For the text-containing cell, return its midpoint in [x, y] coordinate format. 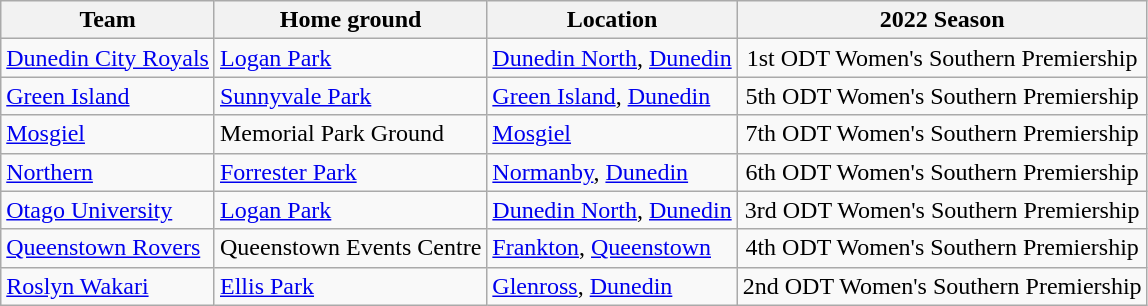
3rd ODT Women's Southern Premiership [942, 210]
4th ODT Women's Southern Premiership [942, 248]
Glenross, Dunedin [612, 286]
Location [612, 20]
Queenstown Rovers [108, 248]
Queenstown Events Centre [350, 248]
6th ODT Women's Southern Premiership [942, 172]
Memorial Park Ground [350, 134]
Green Island [108, 96]
Frankton, Queenstown [612, 248]
1st ODT Women's Southern Premiership [942, 58]
Forrester Park [350, 172]
7th ODT Women's Southern Premiership [942, 134]
2022 Season [942, 20]
Otago University [108, 210]
Northern [108, 172]
Ellis Park [350, 286]
Roslyn Wakari [108, 286]
Green Island, Dunedin [612, 96]
2nd ODT Women's Southern Premiership [942, 286]
Dunedin City Royals [108, 58]
Home ground [350, 20]
Sunnyvale Park [350, 96]
5th ODT Women's Southern Premiership [942, 96]
Normanby, Dunedin [612, 172]
Team [108, 20]
